Return the [X, Y] coordinate for the center point of the cell that contains the specified text.  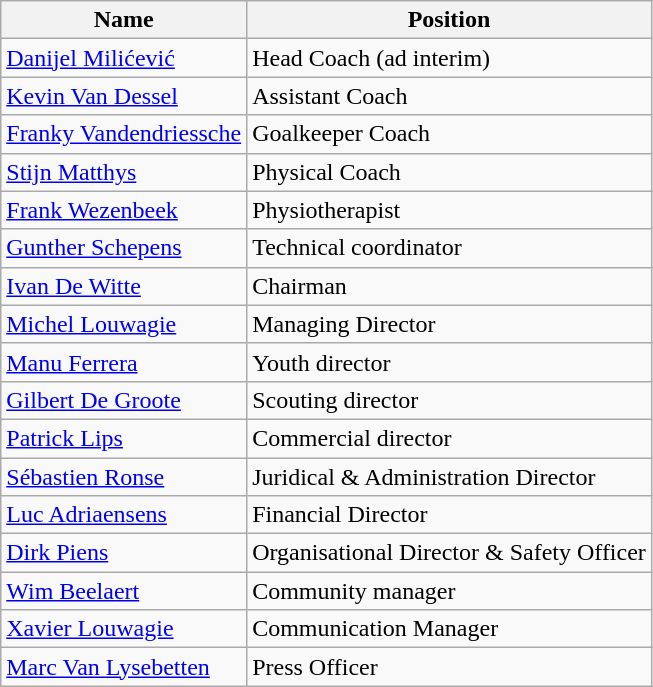
Physiotherapist [450, 210]
Chairman [450, 286]
Financial Director [450, 515]
Communication Manager [450, 629]
Organisational Director & Safety Officer [450, 553]
Position [450, 20]
Xavier Louwagie [124, 629]
Gunther Schepens [124, 248]
Manu Ferrera [124, 362]
Name [124, 20]
Patrick Lips [124, 438]
Press Officer [450, 667]
Wim Beelaert [124, 591]
Kevin Van Dessel [124, 96]
Marc Van Lysebetten [124, 667]
Dirk Piens [124, 553]
Luc Adriaensens [124, 515]
Frank Wezenbeek [124, 210]
Michel Louwagie [124, 324]
Commercial director [450, 438]
Danijel Milićević [124, 58]
Technical coordinator [450, 248]
Sébastien Ronse [124, 477]
Managing Director [450, 324]
Head Coach (ad interim) [450, 58]
Community manager [450, 591]
Stijn Matthys [124, 172]
Franky Vandendriessche [124, 134]
Ivan De Witte [124, 286]
Juridical & Administration Director [450, 477]
Assistant Coach [450, 96]
Youth director [450, 362]
Scouting director [450, 400]
Physical Coach [450, 172]
Gilbert De Groote [124, 400]
Goalkeeper Coach [450, 134]
